Locate the cell with the specified text and output its [X, Y] center coordinate. 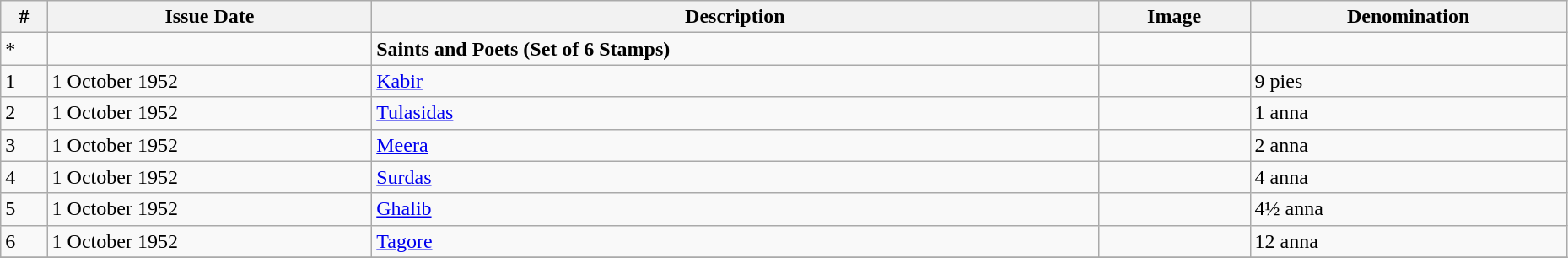
5 [24, 209]
12 anna [1409, 241]
6 [24, 241]
Meera [736, 145]
1 [24, 81]
1 anna [1409, 113]
Image [1174, 17]
4 anna [1409, 177]
Saints and Poets (Set of 6 Stamps) [736, 49]
Kabir [736, 81]
9 pies [1409, 81]
Denomination [1409, 17]
Ghalib [736, 209]
Issue Date [209, 17]
3 [24, 145]
Tagore [736, 241]
* [24, 49]
2 anna [1409, 145]
2 [24, 113]
# [24, 17]
Surdas [736, 177]
4½ anna [1409, 209]
Description [736, 17]
Tulasidas [736, 113]
4 [24, 177]
